Capture the cell that displays the provided text and extract its [x, y] central coordinate. 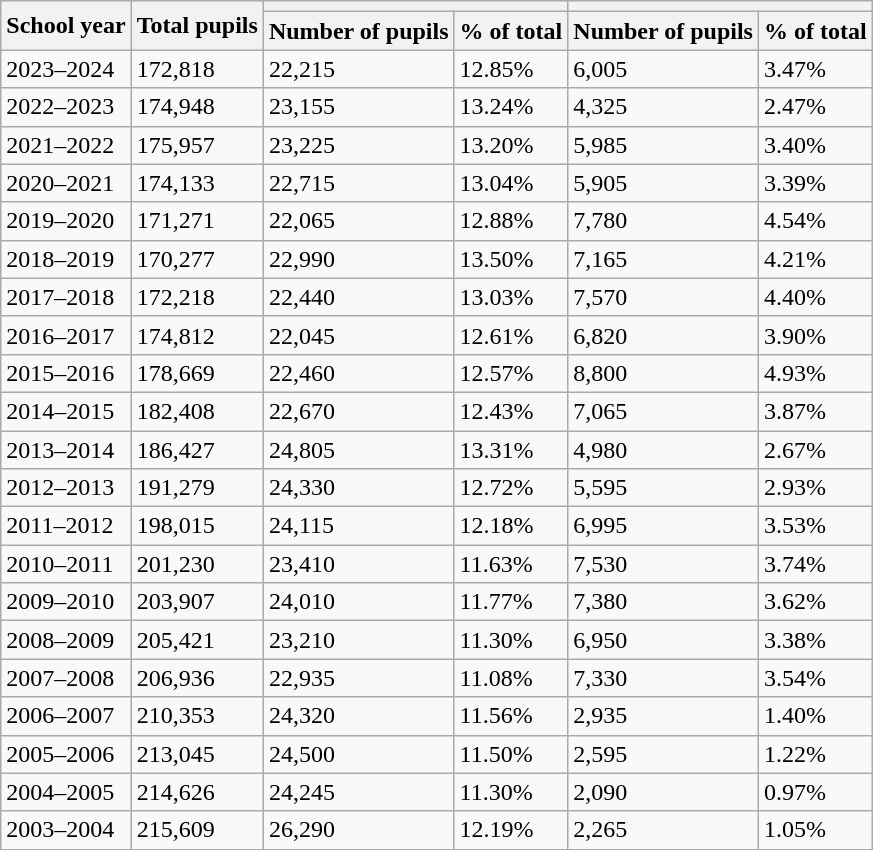
1.40% [815, 716]
13.31% [511, 449]
205,421 [197, 640]
3.87% [815, 411]
4.40% [815, 297]
172,218 [197, 297]
22,065 [358, 221]
2004–2005 [66, 792]
6,950 [664, 640]
23,210 [358, 640]
2006–2007 [66, 716]
11.56% [511, 716]
22,715 [358, 183]
206,936 [197, 678]
12.72% [511, 488]
7,380 [664, 602]
3.62% [815, 602]
13.20% [511, 145]
4,325 [664, 107]
24,320 [358, 716]
201,230 [197, 564]
7,570 [664, 297]
3.54% [815, 678]
8,800 [664, 373]
7,330 [664, 678]
22,460 [358, 373]
12.19% [511, 830]
5,595 [664, 488]
182,408 [197, 411]
2011–2012 [66, 526]
11.63% [511, 564]
22,215 [358, 69]
13.24% [511, 107]
24,330 [358, 488]
174,133 [197, 183]
24,805 [358, 449]
2017–2018 [66, 297]
22,935 [358, 678]
6,995 [664, 526]
23,225 [358, 145]
School year [66, 26]
5,905 [664, 183]
13.04% [511, 183]
6,820 [664, 335]
3.90% [815, 335]
6,005 [664, 69]
23,410 [358, 564]
174,948 [197, 107]
1.22% [815, 754]
2012–2013 [66, 488]
12.57% [511, 373]
2015–2016 [66, 373]
11.77% [511, 602]
2009–2010 [66, 602]
3.38% [815, 640]
2,090 [664, 792]
12.61% [511, 335]
4.93% [815, 373]
12.88% [511, 221]
22,045 [358, 335]
3.53% [815, 526]
12.85% [511, 69]
214,626 [197, 792]
1.05% [815, 830]
2013–2014 [66, 449]
171,271 [197, 221]
24,115 [358, 526]
198,015 [197, 526]
2008–2009 [66, 640]
2,265 [664, 830]
24,010 [358, 602]
12.43% [511, 411]
2010–2011 [66, 564]
172,818 [197, 69]
178,669 [197, 373]
2014–2015 [66, 411]
5,985 [664, 145]
0.97% [815, 792]
213,045 [197, 754]
11.50% [511, 754]
4.21% [815, 259]
215,609 [197, 830]
2.47% [815, 107]
203,907 [197, 602]
2019–2020 [66, 221]
2.67% [815, 449]
3.74% [815, 564]
Total pupils [197, 26]
11.08% [511, 678]
13.50% [511, 259]
2,595 [664, 754]
2005–2006 [66, 754]
24,500 [358, 754]
7,065 [664, 411]
7,530 [664, 564]
2016–2017 [66, 335]
4,980 [664, 449]
175,957 [197, 145]
22,990 [358, 259]
2020–2021 [66, 183]
23,155 [358, 107]
2003–2004 [66, 830]
13.03% [511, 297]
7,780 [664, 221]
3.47% [815, 69]
2,935 [664, 716]
4.54% [815, 221]
186,427 [197, 449]
22,440 [358, 297]
2018–2019 [66, 259]
12.18% [511, 526]
22,670 [358, 411]
210,353 [197, 716]
2022–2023 [66, 107]
7,165 [664, 259]
2007–2008 [66, 678]
2023–2024 [66, 69]
191,279 [197, 488]
26,290 [358, 830]
2.93% [815, 488]
2021–2022 [66, 145]
24,245 [358, 792]
174,812 [197, 335]
3.39% [815, 183]
170,277 [197, 259]
3.40% [815, 145]
